From the cell containing the given text, extract its center point as [X, Y] coordinate. 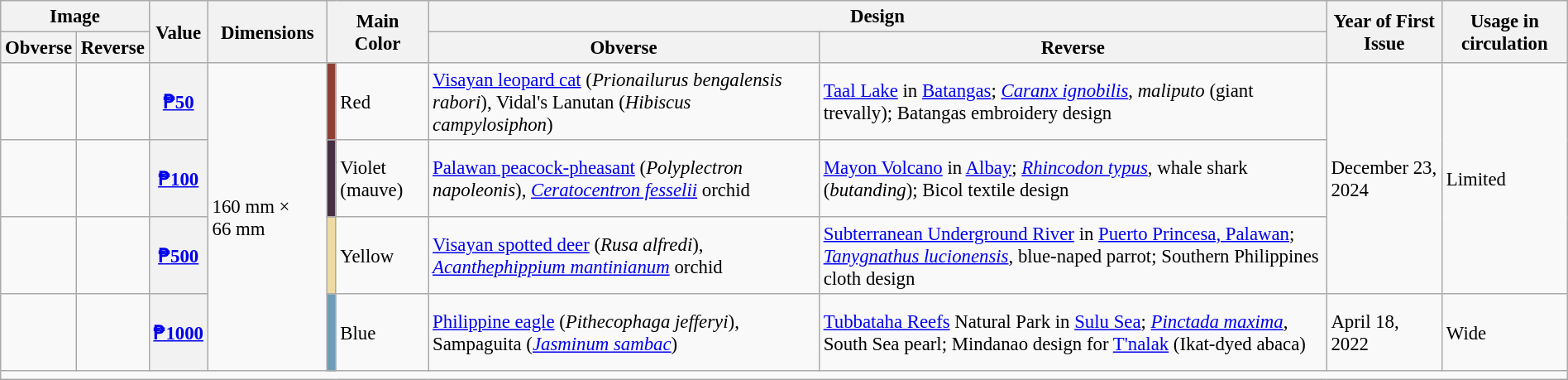
Wide [1504, 333]
Subterranean Underground River in Puerto Princesa, Palawan; Tanygnathus lucionensis, blue-naped parrot; Southern Philippines cloth design [1073, 255]
160 mm × 66 mm [267, 217]
Main Color [377, 31]
Mayon Volcano in Albay; Rhincodon typus, whale shark (butanding); Bicol textile design [1073, 179]
Design [877, 17]
Taal Lake in Batangas; Caranx ignobilis, maliputo (giant trevally); Batangas embroidery design [1073, 101]
₱1000 [179, 333]
Dimensions [267, 31]
₱100 [179, 179]
Palawan peacock-pheasant (Polyplectron napoleonis), Ceratocentron fesselii orchid [624, 179]
Image [74, 17]
Visayan leopard cat (Prionailurus bengalensis rabori), Vidal's Lanutan (Hibiscus campylosiphon) [624, 101]
Violet (mauve) [382, 179]
April 18, 2022 [1384, 333]
Value [179, 31]
₱50 [179, 101]
Tubbataha Reefs Natural Park in Sulu Sea; Pinctada maxima, South Sea pearl; Mindanao design for T'nalak (Ikat-dyed abaca) [1073, 333]
Blue [382, 333]
₱500 [179, 255]
December 23, 2024 [1384, 179]
Year of First Issue [1384, 31]
Limited [1504, 179]
Philippine eagle (Pithecophaga jefferyi), Sampaguita (Jasminum sambac) [624, 333]
Red [382, 101]
Usage in circulation [1504, 31]
Yellow [382, 255]
Visayan spotted deer (Rusa alfredi), Acanthephippium mantinianum orchid [624, 255]
